Return [X, Y] of the center of cell containing provided text 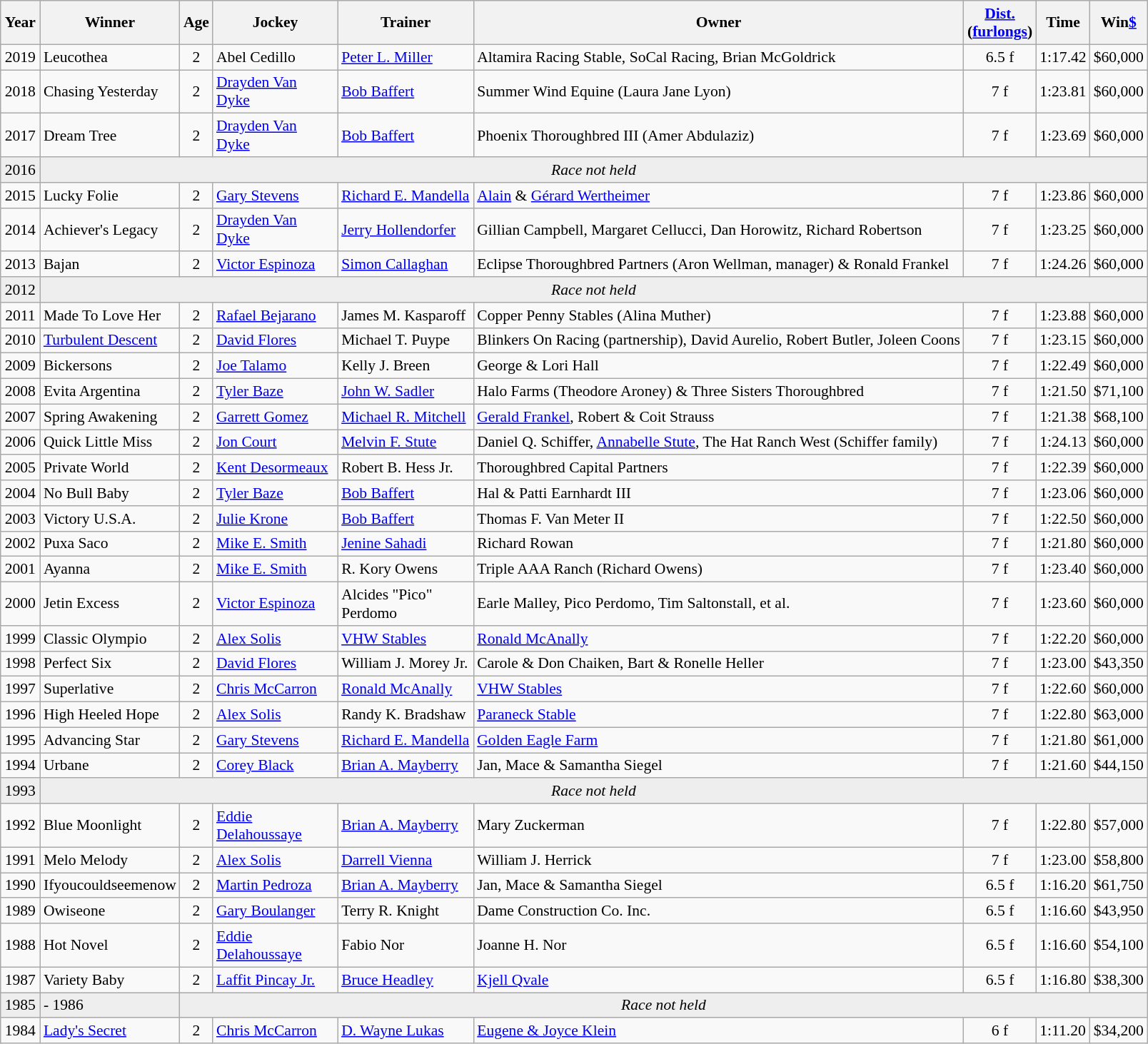
Bruce Headley [406, 980]
1998 [20, 664]
$58,800 [1119, 860]
Year [20, 23]
Abel Cedillo [276, 57]
Age [196, 23]
2008 [20, 392]
Dist. (furlongs) [1000, 23]
Urbane [110, 766]
1:22.49 [1062, 366]
Ayanna [110, 569]
Gillian Campbell, Margaret Cellucci, Dan Horowitz, Richard Robertson [718, 230]
1984 [20, 1031]
Julie Krone [276, 519]
Jetin Excess [110, 604]
Superlative [110, 689]
Hal & Patti Earnhardt III [718, 493]
Thoroughbred Capital Partners [718, 468]
Winner [110, 23]
Spring Awakening [110, 417]
1:24.13 [1062, 442]
Triple AAA Ranch (Richard Owens) [718, 569]
Thomas F. Van Meter II [718, 519]
2001 [20, 569]
Turbulent Descent [110, 340]
Carole & Don Chaiken, Bart & Ronelle Heller [718, 664]
Darrell Vienna [406, 860]
1994 [20, 766]
2014 [20, 230]
2013 [20, 265]
Advancing Star [110, 740]
2017 [20, 136]
1987 [20, 980]
Phoenix Thoroughbred III (Amer Abdulaziz) [718, 136]
2012 [20, 290]
1:23.86 [1062, 196]
Alcides "Pico" Perdomo [406, 604]
- 1986 [110, 1005]
1:21.50 [1062, 392]
$61,000 [1119, 740]
Robert B. Hess Jr. [406, 468]
1:21.38 [1062, 417]
Chasing Yesterday [110, 91]
$68,100 [1119, 417]
$61,750 [1119, 886]
Mary Zuckerman [718, 825]
$57,000 [1119, 825]
$71,100 [1119, 392]
Trainer [406, 23]
William J. Morey Jr. [406, 664]
1:23.81 [1062, 91]
Lucky Folie [110, 196]
Simon Callaghan [406, 265]
Rafael Bejarano [276, 315]
$38,300 [1119, 980]
Terry R. Knight [406, 911]
1:23.69 [1062, 136]
1988 [20, 945]
2015 [20, 196]
Quick Little Miss [110, 442]
6 f [1000, 1031]
Kjell Qvale [718, 980]
No Bull Baby [110, 493]
Michael R. Mitchell [406, 417]
1:24.26 [1062, 265]
Randy K. Bradshaw [406, 715]
Lady's Secret [110, 1031]
Gary Boulanger [276, 911]
1:23.06 [1062, 493]
2000 [20, 604]
Blue Moonlight [110, 825]
$34,200 [1119, 1031]
Puxa Saco [110, 544]
1:23.88 [1062, 315]
Bajan [110, 265]
1985 [20, 1005]
1:22.39 [1062, 468]
D. Wayne Lukas [406, 1031]
Owiseone [110, 911]
1991 [20, 860]
William J. Herrick [718, 860]
James M. Kasparoff [406, 315]
1993 [20, 791]
Alain & Gérard Wertheimer [718, 196]
1:21.60 [1062, 766]
1:23.15 [1062, 340]
Halo Farms (Theodore Aroney) & Three Sisters Thoroughbred [718, 392]
Ifyoucouldseemenow [110, 886]
R. Kory Owens [406, 569]
2011 [20, 315]
1990 [20, 886]
2004 [20, 493]
Perfect Six [110, 664]
1:16.80 [1062, 980]
Victory U.S.A. [110, 519]
Leucothea [110, 57]
Jon Court [276, 442]
1:23.25 [1062, 230]
Kelly J. Breen [406, 366]
Made To Love Her [110, 315]
$43,950 [1119, 911]
Summer Wind Equine (Laura Jane Lyon) [718, 91]
Copper Penny Stables (Alina Muther) [718, 315]
Jockey [276, 23]
Eclipse Thoroughbred Partners (Aron Wellman, manager) & Ronald Frankel [718, 265]
1:16.20 [1062, 886]
Achiever's Legacy [110, 230]
Eugene & Joyce Klein [718, 1031]
Laffit Pincay Jr. [276, 980]
1999 [20, 639]
Richard Rowan [718, 544]
Melvin F. Stute [406, 442]
2003 [20, 519]
Peter L. Miller [406, 57]
$54,100 [1119, 945]
Jenine Sahadi [406, 544]
1997 [20, 689]
1:22.20 [1062, 639]
$43,350 [1119, 664]
Joanne H. Nor [718, 945]
Hot Novel [110, 945]
Dame Construction Co. Inc. [718, 911]
Altamira Racing Stable, SoCal Racing, Brian McGoldrick [718, 57]
1992 [20, 825]
2002 [20, 544]
1989 [20, 911]
1996 [20, 715]
Bickersons [110, 366]
2018 [20, 91]
2016 [20, 170]
Golden Eagle Farm [718, 740]
Win$ [1119, 23]
Jerry Hollendorfer [406, 230]
Gerald Frankel, Robert & Coit Strauss [718, 417]
Earle Malley, Pico Perdomo, Tim Saltonstall, et al. [718, 604]
Garrett Gomez [276, 417]
2009 [20, 366]
$44,150 [1119, 766]
$63,000 [1119, 715]
1:11.20 [1062, 1031]
1:22.50 [1062, 519]
John W. Sadler [406, 392]
Martin Pedroza [276, 886]
Blinkers On Racing (partnership), David Aurelio, Robert Butler, Joleen Coons [718, 340]
Classic Olympio [110, 639]
Daniel Q. Schiffer, Annabelle Stute, The Hat Ranch West (Schiffer family) [718, 442]
1995 [20, 740]
Variety Baby [110, 980]
1:22.60 [1062, 689]
2019 [20, 57]
1:23.60 [1062, 604]
2006 [20, 442]
High Heeled Hope [110, 715]
Joe Talamo [276, 366]
Paraneck Stable [718, 715]
2007 [20, 417]
2010 [20, 340]
1:23.40 [1062, 569]
Dream Tree [110, 136]
Michael T. Puype [406, 340]
Time [1062, 23]
Owner [718, 23]
Kent Desormeaux [276, 468]
Private World [110, 468]
George & Lori Hall [718, 366]
Fabio Nor [406, 945]
1:17.42 [1062, 57]
2005 [20, 468]
Melo Melody [110, 860]
Evita Argentina [110, 392]
Corey Black [276, 766]
